Return [x, y] of the center of cell containing provided text 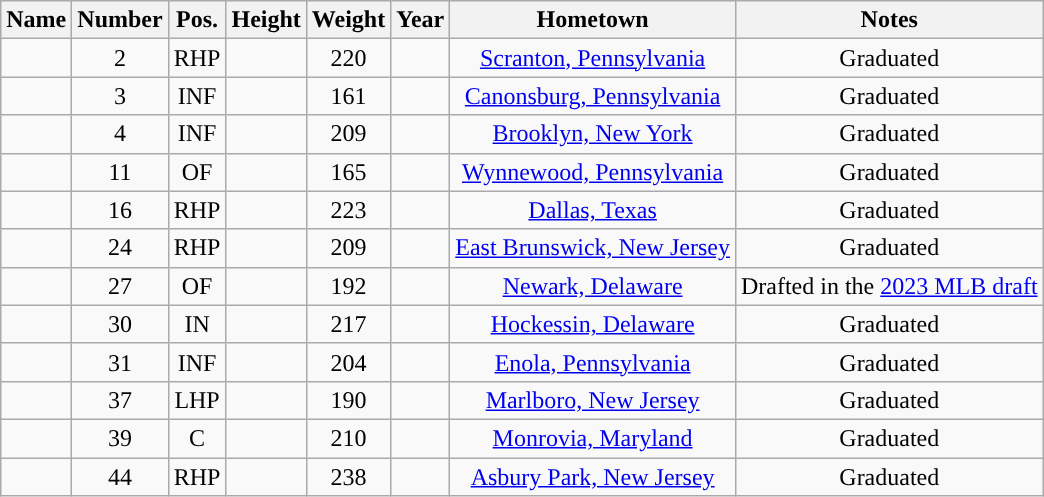
Pos. [197, 20]
Enola, Pennsylvania [593, 362]
Marlboro, New Jersey [593, 400]
Asbury Park, New Jersey [593, 477]
204 [348, 362]
LHP [197, 400]
190 [348, 400]
238 [348, 477]
Dallas, Texas [593, 210]
Wynnewood, Pennsylvania [593, 172]
30 [120, 324]
192 [348, 286]
11 [120, 172]
44 [120, 477]
27 [120, 286]
IN [197, 324]
Year [420, 20]
East Brunswick, New Jersey [593, 248]
Scranton, Pennsylvania [593, 58]
39 [120, 438]
Height [266, 20]
2 [120, 58]
161 [348, 96]
16 [120, 210]
37 [120, 400]
Newark, Delaware [593, 286]
220 [348, 58]
217 [348, 324]
Monrovia, Maryland [593, 438]
Weight [348, 20]
210 [348, 438]
Hockessin, Delaware [593, 324]
C [197, 438]
Number [120, 20]
31 [120, 362]
24 [120, 248]
Notes [889, 20]
3 [120, 96]
4 [120, 134]
Canonsburg, Pennsylvania [593, 96]
Name [36, 20]
165 [348, 172]
Brooklyn, New York [593, 134]
Hometown [593, 20]
223 [348, 210]
Drafted in the 2023 MLB draft [889, 286]
